Capture the cell that displays the provided text and extract its (x, y) central coordinate. 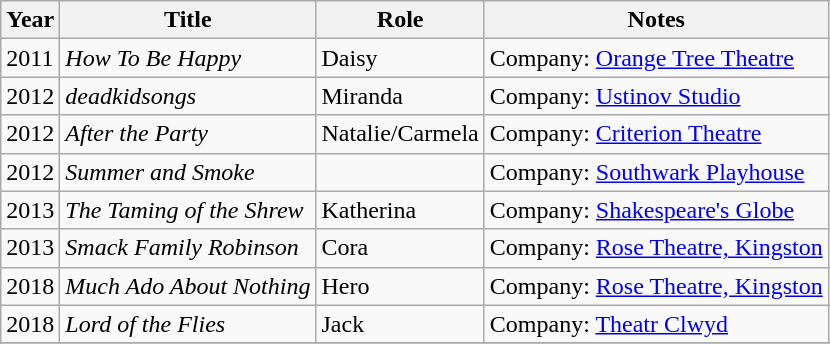
2011 (30, 58)
The Taming of the Shrew (188, 210)
Smack Family Robinson (188, 248)
deadkidsongs (188, 96)
Lord of the Flies (188, 324)
Company: Theatr Clwyd (656, 324)
Year (30, 20)
Cora (400, 248)
Company: Criterion Theatre (656, 134)
Katherina (400, 210)
Company: Orange Tree Theatre (656, 58)
Miranda (400, 96)
After the Party (188, 134)
Company: Ustinov Studio (656, 96)
Daisy (400, 58)
Summer and Smoke (188, 172)
Much Ado About Nothing (188, 286)
How To Be Happy (188, 58)
Company: Shakespeare's Globe (656, 210)
Hero (400, 286)
Natalie/Carmela (400, 134)
Notes (656, 20)
Jack (400, 324)
Role (400, 20)
Title (188, 20)
Company: Southwark Playhouse (656, 172)
